Locate the cell with the specified text and output its [x, y] center coordinate. 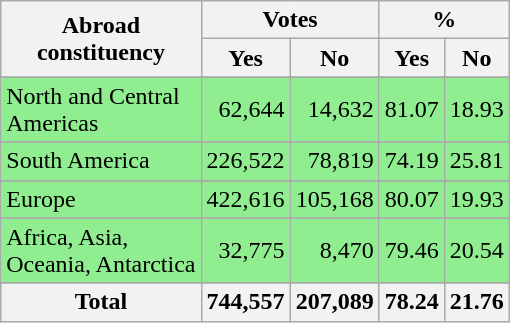
25.81 [476, 161]
% [444, 20]
81.07 [412, 110]
78,819 [334, 161]
20.54 [476, 250]
19.93 [476, 199]
Europe [101, 199]
21.76 [476, 302]
78.24 [412, 302]
Abroad constituency [101, 39]
32,775 [246, 250]
74.19 [412, 161]
18.93 [476, 110]
North and Central Americas [101, 110]
207,089 [334, 302]
South America [101, 161]
Votes [290, 20]
Total [101, 302]
80.07 [412, 199]
79.46 [412, 250]
62,644 [246, 110]
422,616 [246, 199]
744,557 [246, 302]
Africa, Asia, Oceania, Antarctica [101, 250]
105,168 [334, 199]
226,522 [246, 161]
14,632 [334, 110]
8,470 [334, 250]
